Identify which cell holds the provided text, then report its [X, Y] central coordinate. 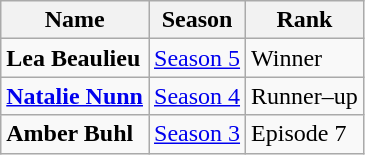
Winner [305, 58]
Season [196, 20]
Amber Buhl [75, 134]
Season 5 [196, 58]
Lea Beaulieu [75, 58]
Runner–up [305, 96]
Natalie Nunn [75, 96]
Name [75, 20]
Season 4 [196, 96]
Episode 7 [305, 134]
Season 3 [196, 134]
Rank [305, 20]
